Identify which cell holds the provided text, then report its [x, y] central coordinate. 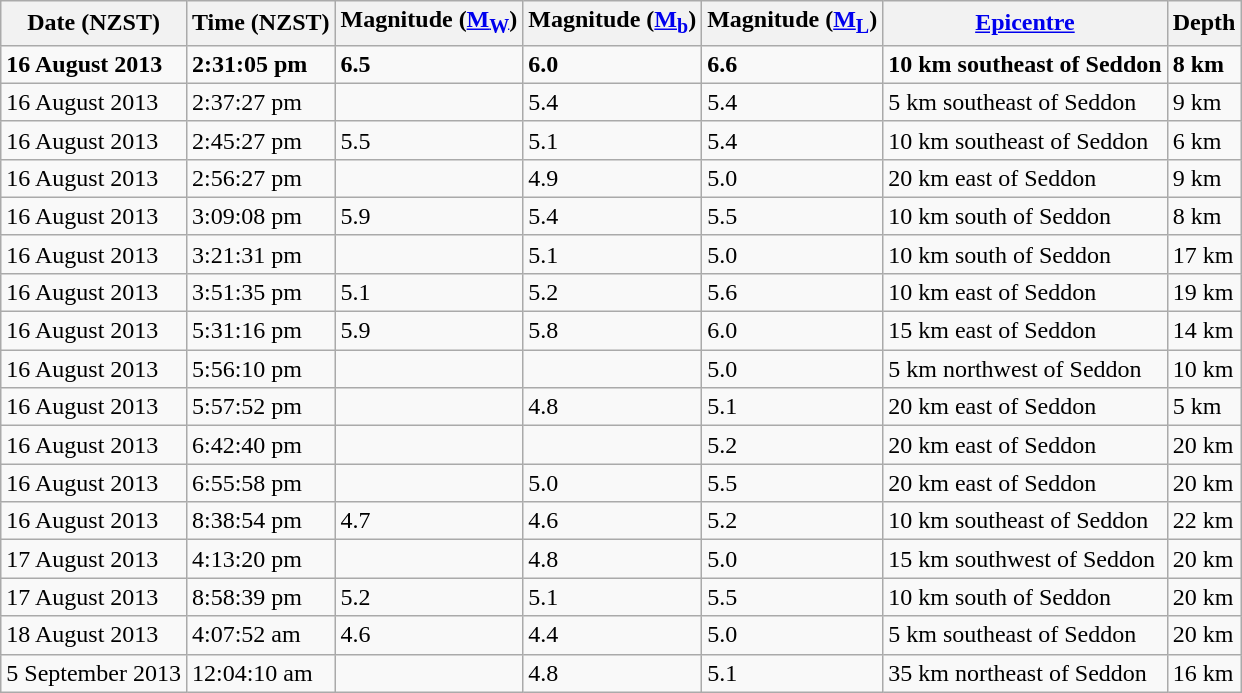
Epicentre [1025, 23]
5.8 [612, 331]
4.9 [612, 178]
2:45:27 pm [260, 140]
16 km [1204, 673]
5.6 [792, 292]
3:21:31 pm [260, 254]
17 km [1204, 254]
10 km east of Seddon [1025, 292]
6:42:40 pm [260, 445]
6:55:58 pm [260, 483]
4.7 [429, 521]
5:57:52 pm [260, 407]
3:09:08 pm [260, 216]
15 km east of Seddon [1025, 331]
8:38:54 pm [260, 521]
35 km northeast of Seddon [1025, 673]
3:51:35 pm [260, 292]
Magnitude (Mb) [612, 23]
8:58:39 pm [260, 597]
Depth [1204, 23]
4:07:52 am [260, 635]
Time (NZST) [260, 23]
10 km [1204, 369]
4:13:20 pm [260, 559]
Magnitude (ML) [792, 23]
18 August 2013 [94, 635]
6.6 [792, 64]
5 km [1204, 407]
5 September 2013 [94, 673]
5:56:10 pm [260, 369]
2:56:27 pm [260, 178]
14 km [1204, 331]
2:37:27 pm [260, 102]
Date (NZST) [94, 23]
Magnitude (MW) [429, 23]
12:04:10 am [260, 673]
5:31:16 pm [260, 331]
2:31:05 pm [260, 64]
5 km northwest of Seddon [1025, 369]
4.4 [612, 635]
6 km [1204, 140]
19 km [1204, 292]
6.5 [429, 64]
15 km southwest of Seddon [1025, 559]
22 km [1204, 521]
